Return the [x, y] coordinate for the center point of the cell that contains the specified text.  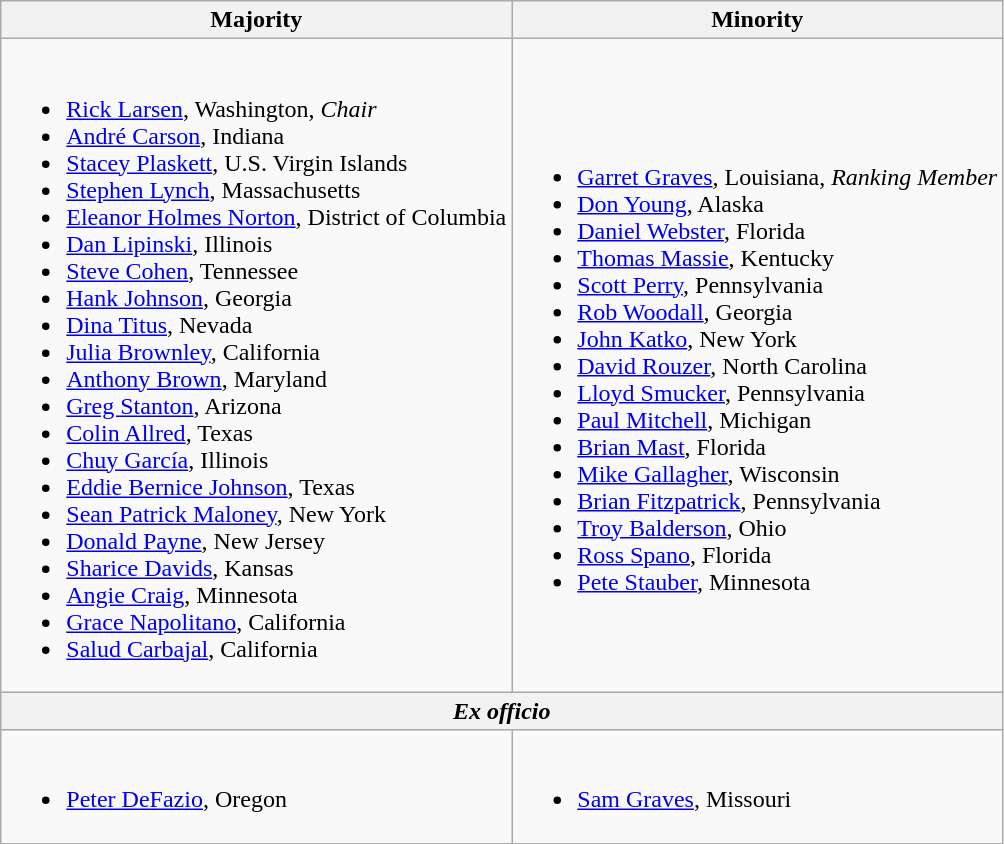
Peter DeFazio, Oregon [256, 786]
Sam Graves, Missouri [758, 786]
Minority [758, 20]
Ex officio [502, 711]
Majority [256, 20]
